Scan for the cell matching the given text and deliver its (x, y) coordinate at center. 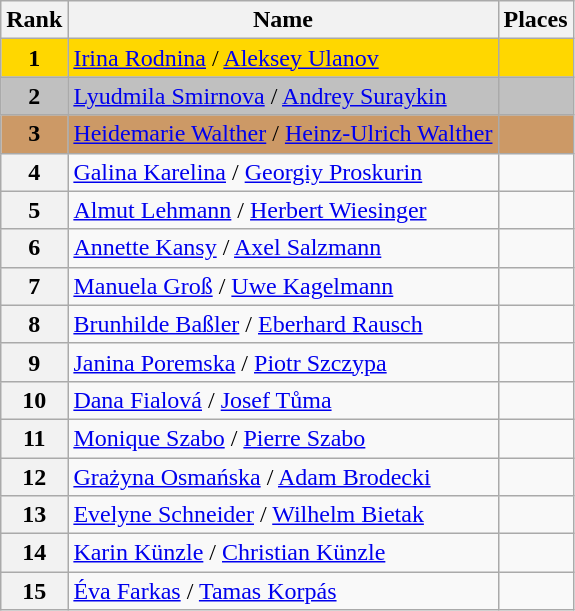
Monique Szabo / Pierre Szabo (283, 438)
Irina Rodnina / Aleksey Ulanov (283, 58)
Evelyne Schneider / Wilhelm Bietak (283, 515)
2 (34, 96)
Lyudmila Smirnova / Andrey Suraykin (283, 96)
9 (34, 362)
Janina Poremska / Piotr Szczypa (283, 362)
Heidemarie Walther / Heinz-Ulrich Walther (283, 134)
5 (34, 210)
11 (34, 438)
Brunhilde Baßler / Eberhard Rausch (283, 324)
Dana Fialová / Josef Tůma (283, 400)
12 (34, 477)
Rank (34, 20)
4 (34, 172)
13 (34, 515)
10 (34, 400)
6 (34, 248)
Almut Lehmann / Herbert Wiesinger (283, 210)
Name (283, 20)
Galina Karelina / Georgiy Proskurin (283, 172)
1 (34, 58)
Manuela Groß / Uwe Kagelmann (283, 286)
8 (34, 324)
3 (34, 134)
Karin Künzle / Christian Künzle (283, 553)
7 (34, 286)
14 (34, 553)
Places (536, 20)
Grażyna Osmańska / Adam Brodecki (283, 477)
Éva Farkas / Tamas Korpás (283, 591)
15 (34, 591)
Annette Kansy / Axel Salzmann (283, 248)
